Output the [x, y] coordinate of the center of the cell containing the given text.  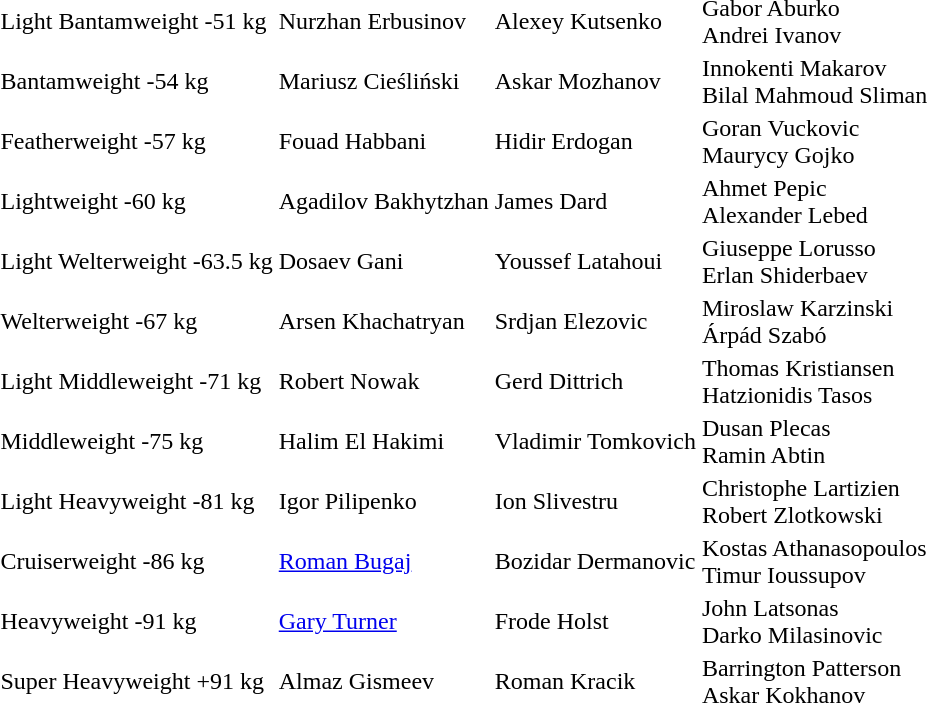
Askar Mozhanov [595, 82]
Gary Turner [384, 622]
Bozidar Dermanovic [595, 562]
Vladimir Tomkovich [595, 442]
Frode Holst [595, 622]
Dosaev Gani [384, 262]
Mariusz Cieśliński [384, 82]
James Dard [595, 202]
Hidir Erdogan [595, 142]
Agadilov Bakhytzhan [384, 202]
Fouad Habbani [384, 142]
Halim El Hakimi [384, 442]
Robert Nowak [384, 382]
Igor Pilipenko [384, 502]
Youssef Latahoui [595, 262]
Srdjan Elezovic [595, 322]
Ion Slivestru [595, 502]
Arsen Khachatryan [384, 322]
Roman Bugaj [384, 562]
Gerd Dittrich [595, 382]
